For the text-containing cell, return its midpoint in (X, Y) coordinate format. 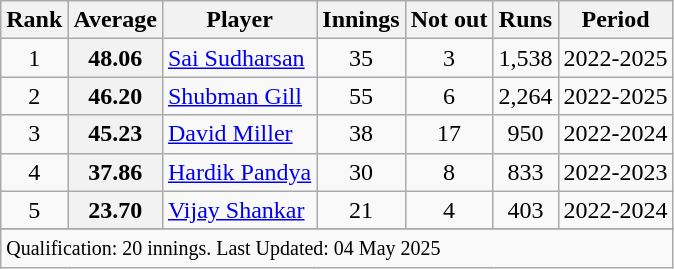
833 (526, 172)
17 (449, 134)
6 (449, 96)
David Miller (239, 134)
48.06 (116, 58)
Shubman Gill (239, 96)
Not out (449, 20)
23.70 (116, 210)
Average (116, 20)
Qualification: 20 innings. Last Updated: 04 May 2025 (337, 248)
2022-2023 (616, 172)
5 (34, 210)
2,264 (526, 96)
30 (361, 172)
35 (361, 58)
Rank (34, 20)
8 (449, 172)
1,538 (526, 58)
Vijay Shankar (239, 210)
2 (34, 96)
38 (361, 134)
46.20 (116, 96)
37.86 (116, 172)
55 (361, 96)
Period (616, 20)
950 (526, 134)
Innings (361, 20)
Sai Sudharsan (239, 58)
Runs (526, 20)
1 (34, 58)
Player (239, 20)
45.23 (116, 134)
21 (361, 210)
403 (526, 210)
Hardik Pandya (239, 172)
